Return the [X, Y] coordinate for the center point of the cell that contains the specified text.  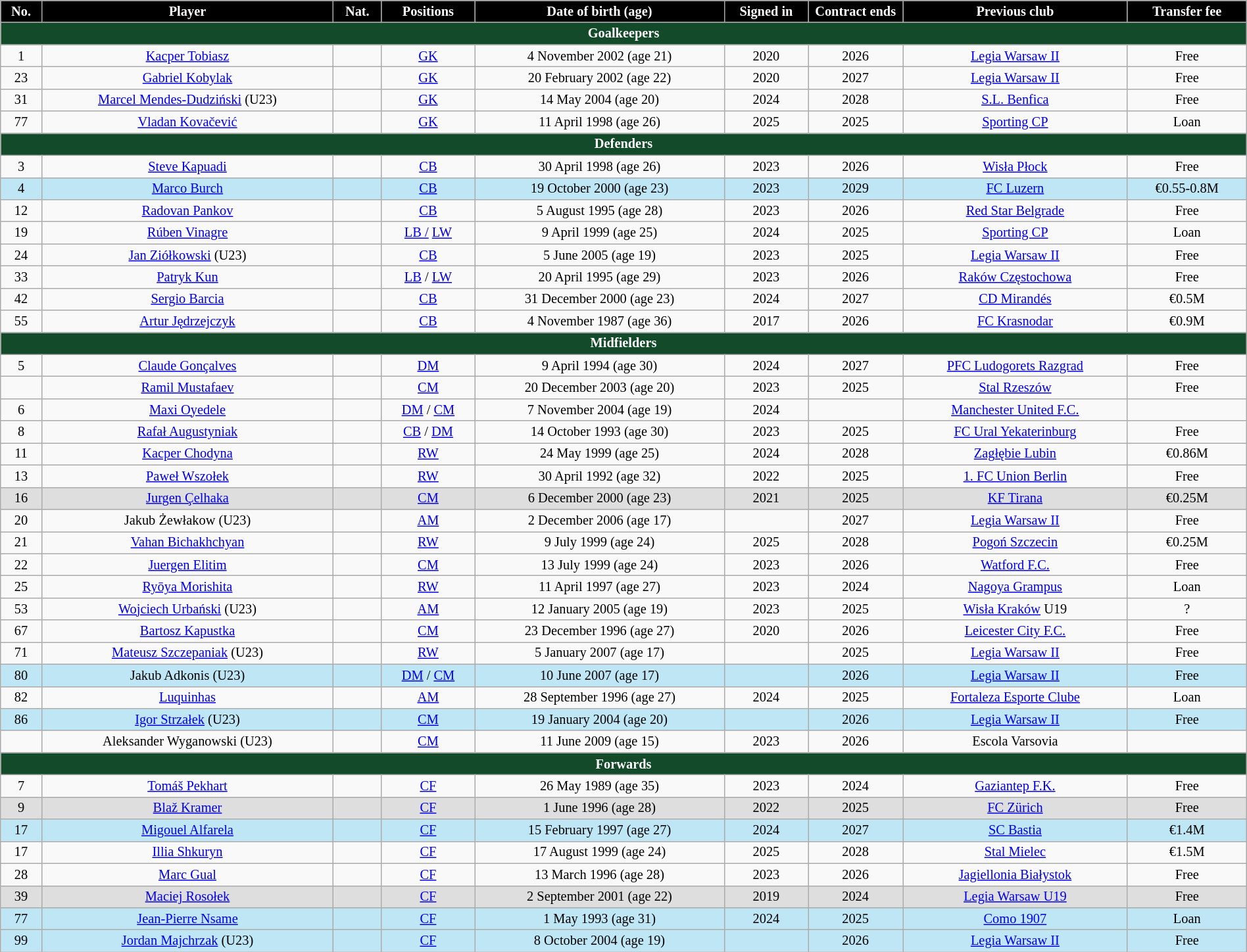
Vladan Kovačević [187, 122]
1. FC Union Berlin [1015, 476]
Jan Ziółkowski (U23) [187, 255]
19 October 2000 (age 23) [600, 189]
Previous club [1015, 11]
CB / DM [428, 432]
Ramil Mustafaev [187, 387]
19 [21, 233]
Red Star Belgrade [1015, 210]
20 February 2002 (age 22) [600, 78]
14 May 2004 (age 20) [600, 100]
Migouel Alfarela [187, 830]
Wojciech Urbański (U23) [187, 609]
67 [21, 631]
Paweł Wszołek [187, 476]
Ryōya Morishita [187, 586]
6 December 2000 (age 23) [600, 498]
8 [21, 432]
FC Krasnodar [1015, 321]
Jakub Żewłakow (U23) [187, 520]
Juergen Elitim [187, 565]
Forwards [623, 764]
Raków Częstochowa [1015, 277]
Sergio Barcia [187, 299]
€1.5M [1186, 852]
SC Bastia [1015, 830]
S.L. Benfica [1015, 100]
12 January 2005 (age 19) [600, 609]
4 [21, 189]
12 [21, 210]
Manchester United F.C. [1015, 410]
3 [21, 166]
Signed in [766, 11]
€1.4M [1186, 830]
7 November 2004 (age 19) [600, 410]
KF Tirana [1015, 498]
Jakub Adkonis (U23) [187, 675]
5 January 2007 (age 17) [600, 653]
Igor Strzałek (U23) [187, 719]
9 April 1994 (age 30) [600, 366]
30 April 1998 (age 26) [600, 166]
2 September 2001 (age 22) [600, 897]
Patryk Kun [187, 277]
Positions [428, 11]
10 June 2007 (age 17) [600, 675]
9 April 1999 (age 25) [600, 233]
7 [21, 786]
Legia Warsaw U19 [1015, 897]
25 [21, 586]
Transfer fee [1186, 11]
1 May 1993 (age 31) [600, 918]
13 July 1999 (age 24) [600, 565]
Nat. [358, 11]
Marcel Mendes-Dudziński (U23) [187, 100]
9 July 1999 (age 24) [600, 542]
42 [21, 299]
Steve Kapuadi [187, 166]
Defenders [623, 144]
31 December 2000 (age 23) [600, 299]
Como 1907 [1015, 918]
2021 [766, 498]
Jean-Pierre Nsame [187, 918]
Escola Varsovia [1015, 742]
Jagiellonia Białystok [1015, 874]
11 April 1997 (age 27) [600, 586]
24 [21, 255]
5 [21, 366]
Stal Mielec [1015, 852]
Wisła Kraków U19 [1015, 609]
16 [21, 498]
Vahan Bichakhchyan [187, 542]
Claude Gonçalves [187, 366]
Maxi Oyedele [187, 410]
82 [21, 698]
FC Zürich [1015, 808]
9 [21, 808]
99 [21, 941]
€0.55-0.8M [1186, 189]
Kacper Tobiasz [187, 56]
55 [21, 321]
Watford F.C. [1015, 565]
Luquinhas [187, 698]
€0.5M [1186, 299]
Stal Rzeszów [1015, 387]
€0.86M [1186, 454]
Tomáš Pekhart [187, 786]
€0.9M [1186, 321]
Artur Jędrzejczyk [187, 321]
FC Ural Yekaterinburg [1015, 432]
21 [21, 542]
71 [21, 653]
Fortaleza Esporte Clube [1015, 698]
23 December 1996 (age 27) [600, 631]
4 November 1987 (age 36) [600, 321]
15 February 1997 (age 27) [600, 830]
Nagoya Grampus [1015, 586]
80 [21, 675]
Wisła Płock [1015, 166]
2019 [766, 897]
Kacper Chodyna [187, 454]
86 [21, 719]
? [1186, 609]
Leicester City F.C. [1015, 631]
5 August 1995 (age 28) [600, 210]
13 [21, 476]
Jordan Majchrzak (U23) [187, 941]
Zagłębie Lubin [1015, 454]
11 [21, 454]
20 [21, 520]
11 June 2009 (age 15) [600, 742]
2029 [856, 189]
20 April 1995 (age 29) [600, 277]
Marc Gual [187, 874]
Goalkeepers [623, 34]
28 September 1996 (age 27) [600, 698]
8 October 2004 (age 19) [600, 941]
Mateusz Szczepaniak (U23) [187, 653]
PFC Ludogorets Razgrad [1015, 366]
22 [21, 565]
Pogoń Szczecin [1015, 542]
19 January 2004 (age 20) [600, 719]
4 November 2002 (age 21) [600, 56]
CD Mirandés [1015, 299]
Jurgen Çelhaka [187, 498]
6 [21, 410]
DM [428, 366]
30 April 1992 (age 32) [600, 476]
Midfielders [623, 343]
20 December 2003 (age 20) [600, 387]
17 August 1999 (age 24) [600, 852]
33 [21, 277]
5 June 2005 (age 19) [600, 255]
28 [21, 874]
Date of birth (age) [600, 11]
2 December 2006 (age 17) [600, 520]
Rúben Vinagre [187, 233]
39 [21, 897]
Marco Burch [187, 189]
Gabriel Kobylak [187, 78]
No. [21, 11]
24 May 1999 (age 25) [600, 454]
53 [21, 609]
Gaziantep F.K. [1015, 786]
1 [21, 56]
26 May 1989 (age 35) [600, 786]
Bartosz Kapustka [187, 631]
11 April 1998 (age 26) [600, 122]
Rafał Augustyniak [187, 432]
Player [187, 11]
14 October 1993 (age 30) [600, 432]
Illia Shkuryn [187, 852]
Contract ends [856, 11]
13 March 1996 (age 28) [600, 874]
Radovan Pankov [187, 210]
Aleksander Wyganowski (U23) [187, 742]
1 June 1996 (age 28) [600, 808]
FC Luzern [1015, 189]
Maciej Rosołek [187, 897]
31 [21, 100]
2017 [766, 321]
Blaž Kramer [187, 808]
23 [21, 78]
